Extract the [X, Y] coordinate from the center of the cell holding the provided text.  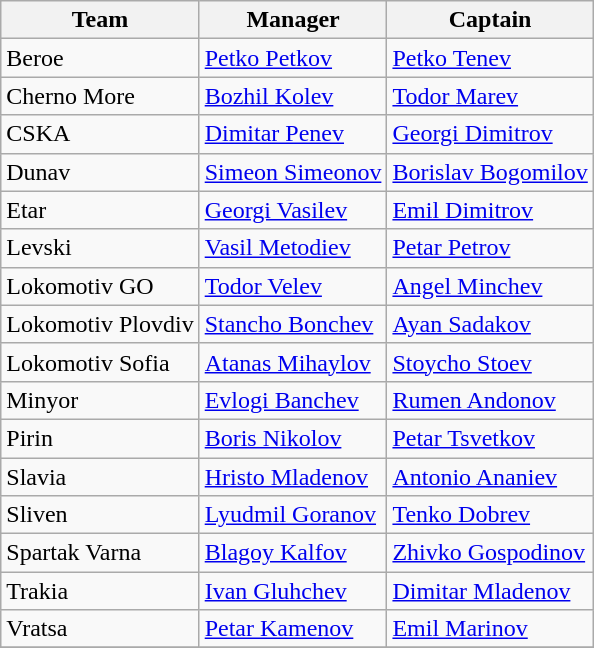
Beroe [100, 58]
Sliven [100, 515]
Lokomotiv GO [100, 286]
Minyor [100, 400]
Simeon Simeonov [293, 172]
Atanas Mihaylov [293, 362]
Vratsa [100, 629]
Dimitar Penev [293, 134]
Angel Minchev [490, 286]
Captain [490, 20]
Emil Dimitrov [490, 210]
Dimitar Mladenov [490, 591]
Vasil Metodiev [293, 248]
Etar [100, 210]
Blagoy Kalfov [293, 553]
Todor Velev [293, 286]
Lyudmil Goranov [293, 515]
Evlogi Banchev [293, 400]
Hristo Mladenov [293, 477]
Team [100, 20]
Cherno More [100, 96]
CSKA [100, 134]
Antonio Ananiev [490, 477]
Boris Nikolov [293, 438]
Borislav Bogomilov [490, 172]
Georgi Dimitrov [490, 134]
Manager [293, 20]
Slavia [100, 477]
Lokomotiv Plovdiv [100, 324]
Petar Tsvetkov [490, 438]
Spartak Varna [100, 553]
Trakia [100, 591]
Stancho Bonchev [293, 324]
Ayan Sadakov [490, 324]
Petko Petkov [293, 58]
Petko Tenev [490, 58]
Rumen Andonov [490, 400]
Zhivko Gospodinov [490, 553]
Emil Marinov [490, 629]
Lokomotiv Sofia [100, 362]
Petar Petrov [490, 248]
Bozhil Kolev [293, 96]
Georgi Vasilev [293, 210]
Pirin [100, 438]
Stoycho Stoev [490, 362]
Levski [100, 248]
Petar Kamenov [293, 629]
Ivan Gluhchev [293, 591]
Dunav [100, 172]
Tenko Dobrev [490, 515]
Todor Marev [490, 96]
